Provide the [x, y] coordinate of the cell's center where the given text is located.  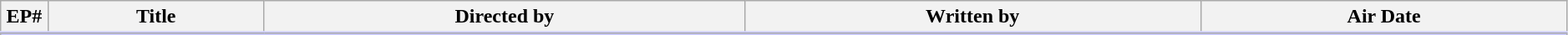
Air Date [1383, 17]
Directed by [505, 17]
EP# [24, 17]
Title [155, 17]
Written by [972, 17]
